Return [x, y] of the center of cell containing provided text 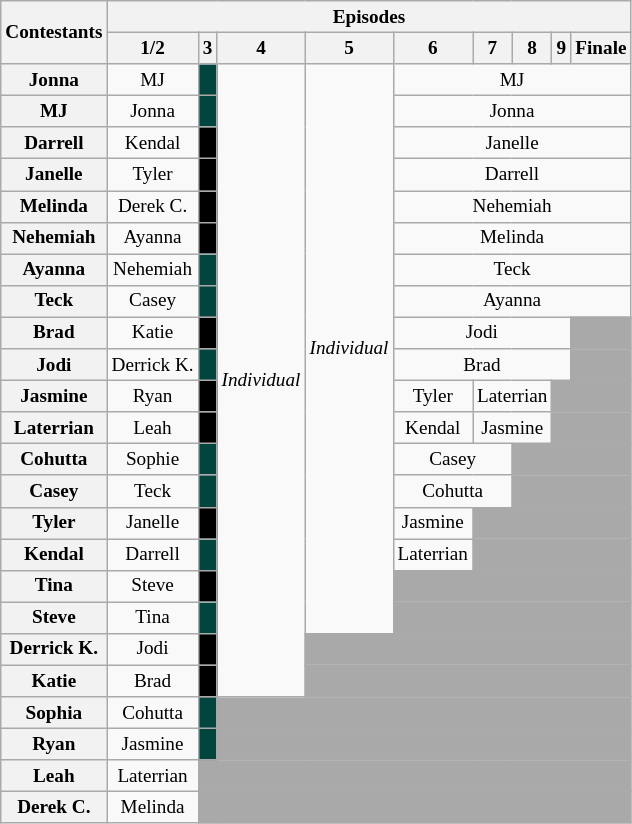
Finale [601, 48]
Episodes [369, 17]
3 [208, 48]
9 [562, 48]
7 [492, 48]
Sophie [152, 460]
5 [349, 48]
Contestants [54, 32]
Sophia [54, 713]
6 [432, 48]
8 [532, 48]
4 [261, 48]
1/2 [152, 48]
